Scan for the cell matching the given text and deliver its (X, Y) coordinate at center. 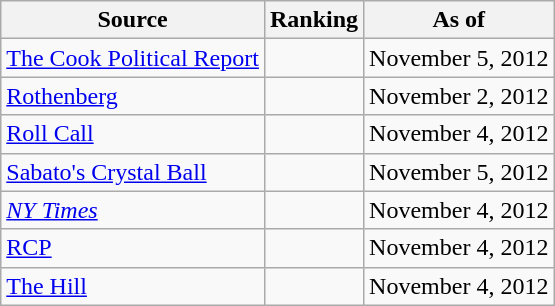
November 2, 2012 (459, 96)
The Cook Political Report (133, 58)
Roll Call (133, 134)
Rothenberg (133, 96)
NY Times (133, 210)
RCP (133, 248)
Sabato's Crystal Ball (133, 172)
The Hill (133, 286)
Ranking (314, 20)
Source (133, 20)
As of (459, 20)
